Provide the [x, y] coordinate of the cell's center where the given text is located.  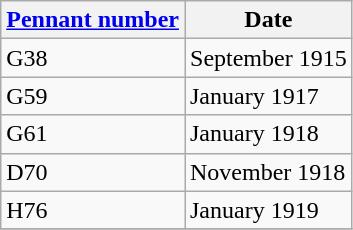
January 1917 [268, 96]
September 1915 [268, 58]
Date [268, 20]
G38 [93, 58]
G59 [93, 96]
January 1919 [268, 210]
D70 [93, 172]
November 1918 [268, 172]
January 1918 [268, 134]
H76 [93, 210]
Pennant number [93, 20]
G61 [93, 134]
